Detect which cell encompasses the target text, then output its (X, Y) center coordinate. 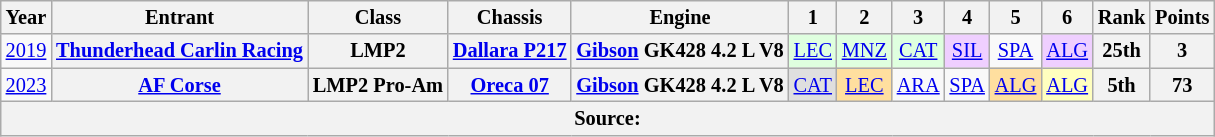
Chassis (510, 17)
AF Corse (180, 85)
2023 (26, 85)
Year (26, 17)
SIL (968, 51)
2019 (26, 51)
Points (1182, 17)
1 (813, 17)
ARA (918, 85)
5th (1122, 85)
73 (1182, 85)
LMP2 (378, 51)
2 (864, 17)
Entrant (180, 17)
Rank (1122, 17)
6 (1067, 17)
4 (968, 17)
Engine (680, 17)
5 (1016, 17)
Class (378, 17)
25th (1122, 51)
Oreca 07 (510, 85)
MNZ (864, 51)
Source: (608, 118)
LMP2 Pro-Am (378, 85)
Thunderhead Carlin Racing (180, 51)
Dallara P217 (510, 51)
